For the text-containing cell, return its midpoint in (x, y) coordinate format. 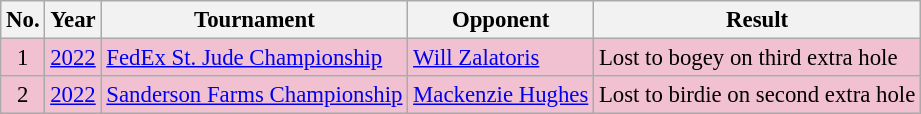
Sanderson Farms Championship (254, 95)
Will Zalatoris (501, 58)
FedEx St. Jude Championship (254, 58)
Opponent (501, 20)
Lost to birdie on second extra hole (758, 95)
Result (758, 20)
2 (23, 95)
Year (73, 20)
Mackenzie Hughes (501, 95)
Tournament (254, 20)
No. (23, 20)
Lost to bogey on third extra hole (758, 58)
1 (23, 58)
